Locate the cell with the specified text and output its (X, Y) center coordinate. 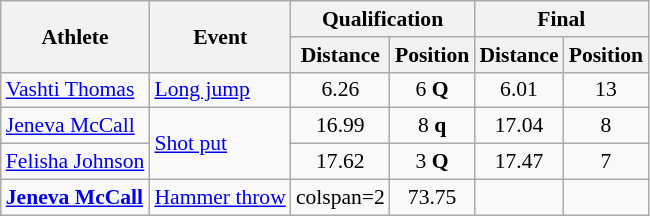
73.75 (432, 197)
13 (606, 90)
Shot put (220, 144)
8 q (432, 126)
8 (606, 126)
Qualification (383, 19)
Vashti Thomas (76, 90)
7 (606, 162)
Hammer throw (220, 197)
Final (561, 19)
16.99 (340, 126)
3 Q (432, 162)
colspan=2 (340, 197)
6.26 (340, 90)
Athlete (76, 36)
17.04 (518, 126)
Event (220, 36)
Long jump (220, 90)
6 Q (432, 90)
17.47 (518, 162)
17.62 (340, 162)
Felisha Johnson (76, 162)
6.01 (518, 90)
